Scan for the cell matching the given text and deliver its (X, Y) coordinate at center. 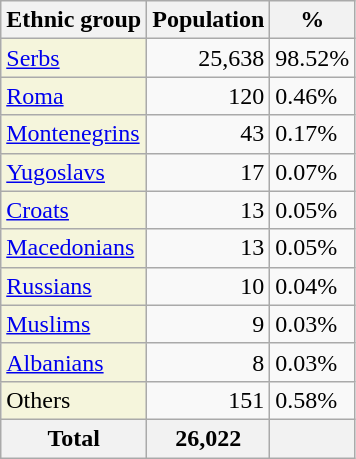
Russians (74, 286)
25,638 (208, 58)
Albanians (74, 362)
Macedonians (74, 248)
120 (208, 96)
0.04% (312, 286)
Serbs (74, 58)
Total (74, 438)
17 (208, 172)
Roma (74, 96)
Montenegrins (74, 134)
Population (208, 20)
Others (74, 400)
Ethnic group (74, 20)
26,022 (208, 438)
Yugoslavs (74, 172)
10 (208, 286)
98.52% (312, 58)
8 (208, 362)
0.46% (312, 96)
Muslims (74, 324)
% (312, 20)
0.17% (312, 134)
151 (208, 400)
0.07% (312, 172)
43 (208, 134)
9 (208, 324)
0.58% (312, 400)
Croats (74, 210)
